Provide the [x, y] coordinate of the cell's center where the given text is located.  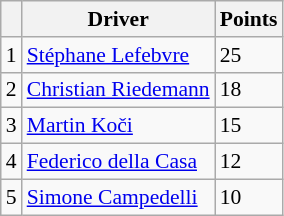
4 [12, 162]
2 [12, 90]
Martin Koči [118, 126]
Simone Campedelli [118, 197]
15 [249, 126]
12 [249, 162]
Points [249, 19]
Driver [118, 19]
5 [12, 197]
Federico della Casa [118, 162]
Christian Riedemann [118, 90]
18 [249, 90]
1 [12, 55]
Stéphane Lefebvre [118, 55]
10 [249, 197]
25 [249, 55]
3 [12, 126]
